Return the [X, Y] coordinate for the center point of the cell that contains the specified text.  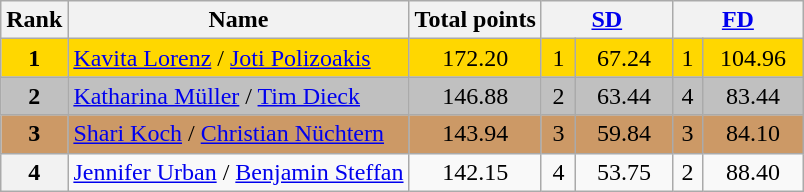
Kavita Lorenz / Joti Polizoakis [238, 58]
84.10 [754, 134]
Jennifer Urban / Benjamin Steffan [238, 172]
104.96 [754, 58]
FD [738, 20]
SD [606, 20]
63.44 [624, 96]
146.88 [475, 96]
Name [238, 20]
Total points [475, 20]
143.94 [475, 134]
Katharina Müller / Tim Dieck [238, 96]
88.40 [754, 172]
Shari Koch / Christian Nüchtern [238, 134]
Rank [34, 20]
83.44 [754, 96]
53.75 [624, 172]
142.15 [475, 172]
172.20 [475, 58]
59.84 [624, 134]
67.24 [624, 58]
